Search for the cell housing the specified text and yield its [x, y] center coordinate. 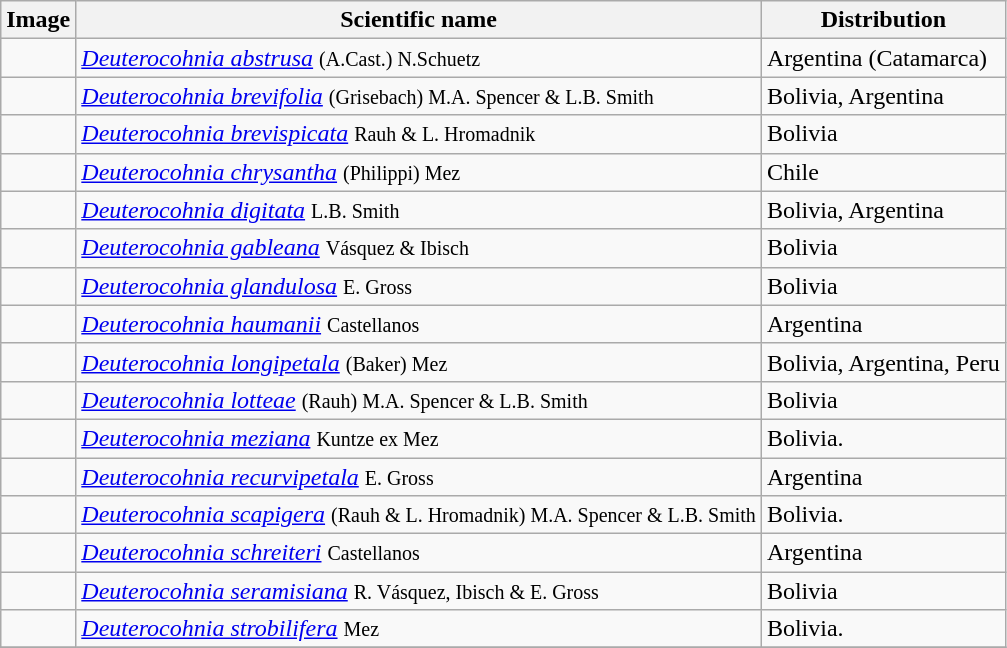
Deuterocohnia lotteae (Rauh) M.A. Spencer & L.B. Smith [419, 400]
Deuterocohnia strobilifera Mez [419, 629]
Image [38, 20]
Deuterocohnia brevifolia (Grisebach) M.A. Spencer & L.B. Smith [419, 96]
Deuterocohnia scapigera (Rauh & L. Hromadnik) M.A. Spencer & L.B. Smith [419, 515]
Deuterocohnia recurvipetala E. Gross [419, 477]
Deuterocohnia seramisiana R. Vásquez, Ibisch & E. Gross [419, 591]
Chile [883, 172]
Deuterocohnia abstrusa (A.Cast.) N.Schuetz [419, 58]
Deuterocohnia brevispicata Rauh & L. Hromadnik [419, 134]
Deuterocohnia chrysantha (Philippi) Mez [419, 172]
Deuterocohnia haumanii Castellanos [419, 324]
Argentina (Catamarca) [883, 58]
Bolivia, Argentina, Peru [883, 362]
Deuterocohnia gableana Vásquez & Ibisch [419, 248]
Distribution [883, 20]
Scientific name [419, 20]
Deuterocohnia schreiteri Castellanos [419, 553]
Deuterocohnia meziana Kuntze ex Mez [419, 438]
Deuterocohnia longipetala (Baker) Mez [419, 362]
Deuterocohnia glandulosa E. Gross [419, 286]
Deuterocohnia digitata L.B. Smith [419, 210]
